Find where the given text appears and provide that cell's center as [X, Y] coordinate. 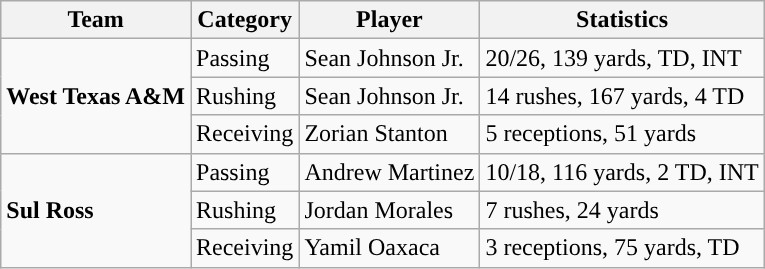
Team [96, 20]
Yamil Oaxaca [390, 248]
Category [244, 20]
Jordan Morales [390, 210]
West Texas A&M [96, 96]
Player [390, 20]
Zorian Stanton [390, 134]
14 rushes, 167 yards, 4 TD [622, 96]
Andrew Martinez [390, 172]
5 receptions, 51 yards [622, 134]
7 rushes, 24 yards [622, 210]
Sul Ross [96, 210]
10/18, 116 yards, 2 TD, INT [622, 172]
3 receptions, 75 yards, TD [622, 248]
20/26, 139 yards, TD, INT [622, 58]
Statistics [622, 20]
